Find where the given text appears and provide that cell's center as [X, Y] coordinate. 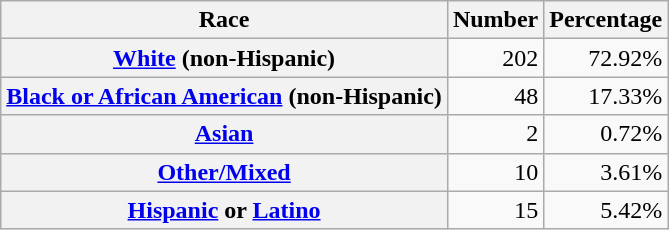
Number [495, 20]
72.92% [606, 58]
Black or African American (non-Hispanic) [224, 96]
5.42% [606, 210]
Percentage [606, 20]
15 [495, 210]
2 [495, 134]
Other/Mixed [224, 172]
48 [495, 96]
202 [495, 58]
0.72% [606, 134]
Race [224, 20]
3.61% [606, 172]
Asian [224, 134]
10 [495, 172]
17.33% [606, 96]
White (non-Hispanic) [224, 58]
Hispanic or Latino [224, 210]
